From the cell containing the given text, extract its center point as (x, y) coordinate. 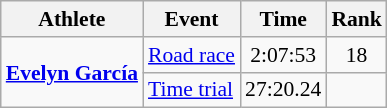
Event (192, 19)
Evelyn García (72, 72)
Rank (356, 19)
2:07:53 (283, 55)
27:20.24 (283, 90)
18 (356, 55)
Road race (192, 55)
Athlete (72, 19)
Time (283, 19)
Time trial (192, 90)
